Provide the (X, Y) coordinate of the cell's center where the given text is located.  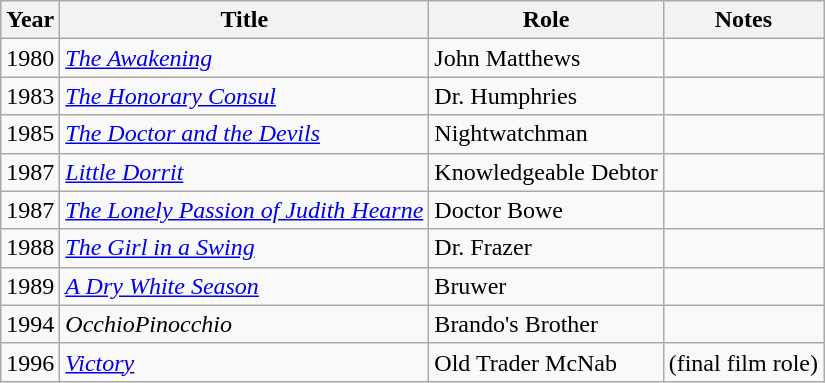
1996 (30, 362)
1994 (30, 324)
The Honorary Consul (244, 96)
Old Trader McNab (546, 362)
Knowledgeable Debtor (546, 172)
Dr. Frazer (546, 248)
The Lonely Passion of Judith Hearne (244, 210)
Victory (244, 362)
(final film role) (743, 362)
Brando's Brother (546, 324)
Doctor Bowe (546, 210)
Notes (743, 20)
1983 (30, 96)
Bruwer (546, 286)
Title (244, 20)
OcchioPinocchio (244, 324)
1988 (30, 248)
The Awakening (244, 58)
1985 (30, 134)
1989 (30, 286)
Little Dorrit (244, 172)
Dr. Humphries (546, 96)
A Dry White Season (244, 286)
Nightwatchman (546, 134)
Year (30, 20)
John Matthews (546, 58)
The Doctor and the Devils (244, 134)
Role (546, 20)
The Girl in a Swing (244, 248)
1980 (30, 58)
